Scan for the cell matching the given text and deliver its [x, y] coordinate at center. 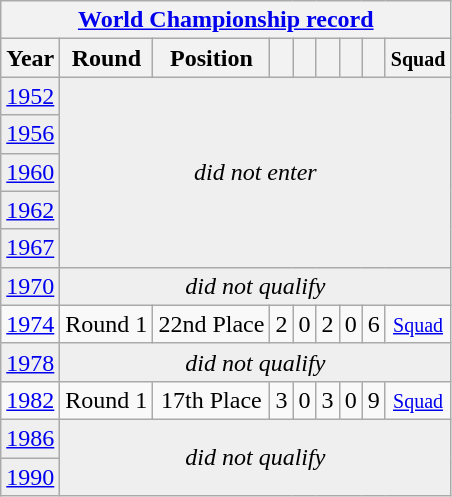
17th Place [212, 400]
1986 [30, 438]
6 [374, 324]
World Championship record [226, 20]
Position [212, 58]
Year [30, 58]
Round [106, 58]
1990 [30, 477]
1956 [30, 134]
1952 [30, 96]
1982 [30, 400]
1967 [30, 248]
22nd Place [212, 324]
1960 [30, 172]
1970 [30, 286]
1978 [30, 362]
9 [374, 400]
1962 [30, 210]
did not enter [256, 172]
1974 [30, 324]
